From the cell containing the given text, extract its center point as (X, Y) coordinate. 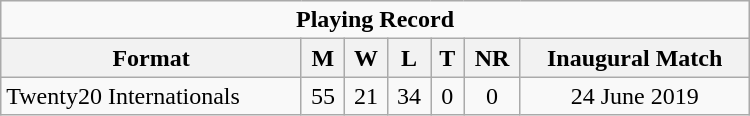
Playing Record (375, 20)
W (366, 58)
34 (410, 96)
M (322, 58)
NR (492, 58)
21 (366, 96)
55 (322, 96)
L (410, 58)
Twenty20 Internationals (152, 96)
Format (152, 58)
Inaugural Match (634, 58)
T (448, 58)
24 June 2019 (634, 96)
